Search for the cell housing the specified text and yield its [x, y] center coordinate. 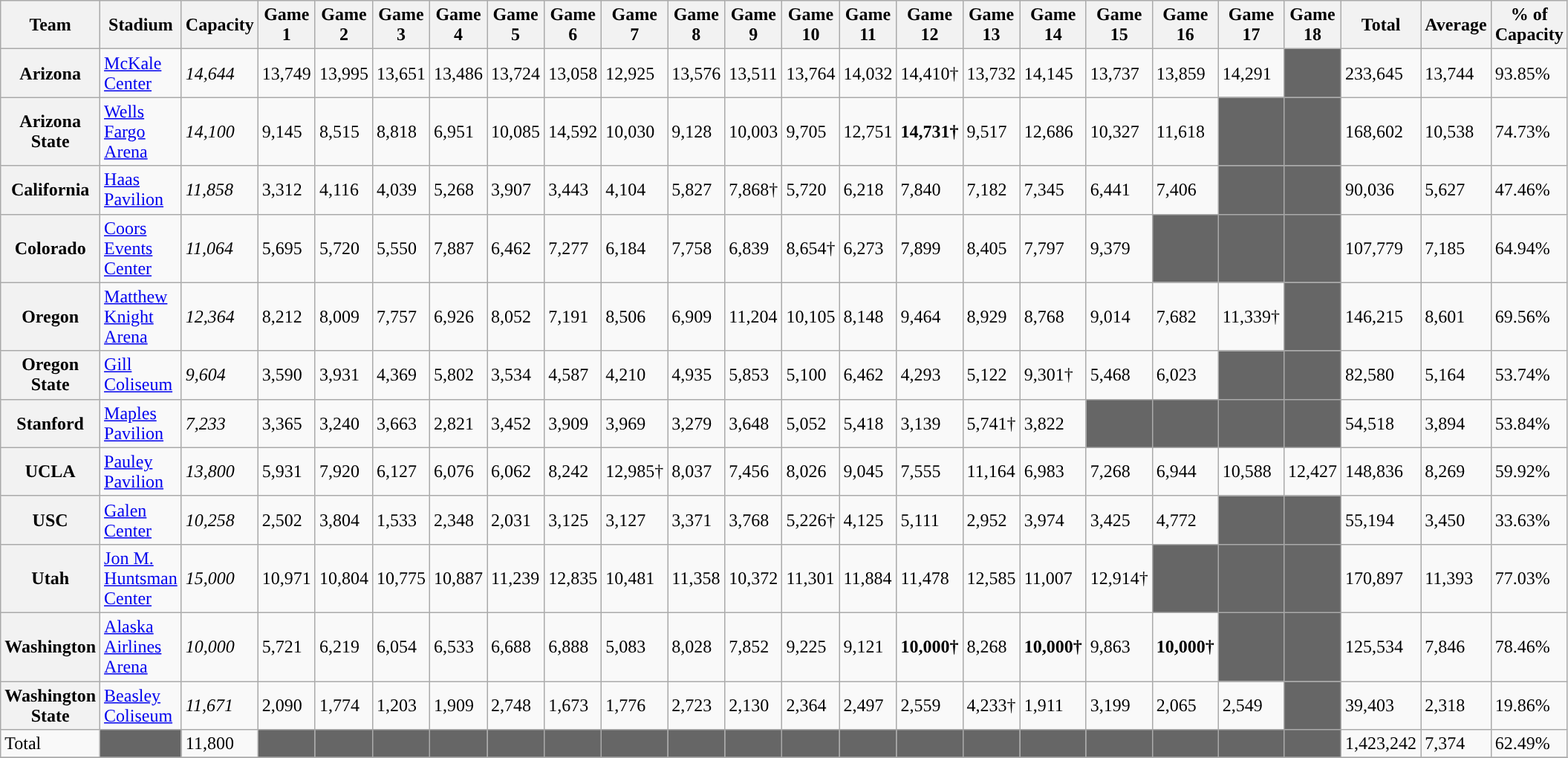
7,555 [930, 471]
13,651 [401, 73]
8,405 [991, 248]
Pauley Pavilion [141, 471]
2,318 [1456, 704]
39,403 [1382, 704]
1,673 [573, 704]
10,000 [220, 647]
6,944 [1185, 471]
13,749 [287, 73]
3,199 [1119, 704]
10,085 [515, 132]
Utah [51, 578]
1,774 [343, 704]
3,974 [1053, 520]
Washington State [51, 704]
8,009 [343, 317]
170,897 [1382, 578]
148,836 [1382, 471]
11,007 [1053, 578]
7,191 [573, 317]
19.86% [1529, 704]
5,550 [401, 248]
7,846 [1456, 647]
13,486 [459, 73]
McKale Center [141, 73]
69.56% [1529, 317]
11,204 [753, 317]
6,951 [459, 132]
11,339† [1251, 317]
2,348 [459, 520]
5,122 [991, 375]
4,125 [868, 520]
Stanford [51, 424]
5,468 [1119, 375]
82,580 [1382, 375]
12,751 [868, 132]
13,576 [697, 73]
6,076 [459, 471]
1,533 [401, 520]
9,301† [1053, 375]
6,218 [868, 190]
5,418 [868, 424]
5,802 [459, 375]
5,111 [930, 520]
7,899 [930, 248]
Game 13 [991, 25]
12,585 [991, 578]
54,518 [1382, 424]
2,364 [811, 704]
USC [51, 520]
64.94% [1529, 248]
3,969 [634, 424]
Coors Events Center [141, 248]
Game 18 [1312, 25]
7,233 [220, 424]
7,887 [459, 248]
9,705 [811, 132]
74.73% [1529, 132]
Stadium [141, 25]
3,125 [573, 520]
77.03% [1529, 578]
10,887 [459, 578]
13,764 [811, 73]
Haas Pavilion [141, 190]
3,312 [287, 190]
7,277 [573, 248]
11,358 [697, 578]
5,164 [1456, 375]
7,797 [1053, 248]
12,835 [573, 578]
2,497 [868, 704]
8,026 [811, 471]
8,212 [287, 317]
8,052 [515, 317]
Matthew Knight Arena [141, 317]
7,456 [753, 471]
Game 4 [459, 25]
7,185 [1456, 248]
11,671 [220, 704]
10,481 [634, 578]
Team [51, 25]
3,663 [401, 424]
14,731† [930, 132]
3,894 [1456, 424]
11,239 [515, 578]
10,804 [343, 578]
11,478 [930, 578]
3,371 [697, 520]
13,995 [343, 73]
90,036 [1382, 190]
4,039 [401, 190]
11,393 [1456, 578]
7,758 [697, 248]
Game 10 [811, 25]
14,291 [1251, 73]
Washington [51, 647]
8,269 [1456, 471]
14,644 [220, 73]
3,139 [930, 424]
6,273 [868, 248]
1,911 [1053, 704]
10,538 [1456, 132]
9,464 [930, 317]
8,242 [573, 471]
55,194 [1382, 520]
12,686 [1053, 132]
Galen Center [141, 520]
8,768 [1053, 317]
2,130 [753, 704]
9,121 [868, 647]
6,054 [401, 647]
11,858 [220, 190]
33.63% [1529, 520]
6,839 [753, 248]
8,515 [343, 132]
5,741† [991, 424]
4,116 [343, 190]
4,293 [930, 375]
9,145 [287, 132]
10,775 [401, 578]
Alaska Airlines Arena [141, 647]
7,182 [991, 190]
13,732 [991, 73]
5,853 [753, 375]
Jon M. Huntsman Center [141, 578]
3,590 [287, 375]
3,127 [634, 520]
9,517 [991, 132]
3,365 [287, 424]
146,215 [1382, 317]
14,592 [573, 132]
2,065 [1185, 704]
11,164 [991, 471]
13,800 [220, 471]
14,410† [930, 73]
Beasley Coliseum [141, 704]
8,506 [634, 317]
11,884 [868, 578]
5,721 [287, 647]
6,533 [459, 647]
Game 3 [401, 25]
13,511 [753, 73]
5,627 [1456, 190]
Game 5 [515, 25]
62.49% [1529, 744]
233,645 [1382, 73]
4,772 [1185, 520]
6,926 [459, 317]
10,588 [1251, 471]
12,914† [1119, 578]
8,028 [697, 647]
Wells Fargo Arena [141, 132]
UCLA [51, 471]
4,104 [634, 190]
3,450 [1456, 520]
78.46% [1529, 647]
6,219 [343, 647]
3,648 [753, 424]
6,184 [634, 248]
7,920 [343, 471]
4,233† [991, 704]
Colorado [51, 248]
168,602 [1382, 132]
Game 1 [287, 25]
Game 15 [1119, 25]
3,279 [697, 424]
14,145 [1053, 73]
6,127 [401, 471]
3,534 [515, 375]
8,148 [868, 317]
9,863 [1119, 647]
2,549 [1251, 704]
Game 7 [634, 25]
Game 6 [573, 25]
4,369 [401, 375]
8,818 [401, 132]
3,240 [343, 424]
59.92% [1529, 471]
9,604 [220, 375]
3,443 [573, 190]
125,534 [1382, 647]
1,423,242 [1382, 744]
Capacity [220, 25]
Game 16 [1185, 25]
11,301 [811, 578]
3,804 [343, 520]
Game 9 [753, 25]
7,406 [1185, 190]
5,931 [287, 471]
6,441 [1119, 190]
11,800 [220, 744]
Game 2 [343, 25]
10,258 [220, 520]
7,840 [930, 190]
Arizona [51, 73]
12,925 [634, 73]
2,031 [515, 520]
Game 8 [697, 25]
Gill Coliseum [141, 375]
5,268 [459, 190]
5,695 [287, 248]
13,859 [1185, 73]
9,379 [1119, 248]
2,090 [287, 704]
53.84% [1529, 424]
13,724 [515, 73]
11,064 [220, 248]
Game 11 [868, 25]
7,852 [753, 647]
2,723 [697, 704]
3,931 [343, 375]
5,226† [811, 520]
3,452 [515, 424]
California [51, 190]
8,929 [991, 317]
8,037 [697, 471]
10,030 [634, 132]
6,062 [515, 471]
8,268 [991, 647]
7,345 [1053, 190]
5,083 [634, 647]
6,909 [697, 317]
3,822 [1053, 424]
Arizona State [51, 132]
10,327 [1119, 132]
8,601 [1456, 317]
8,654† [811, 248]
7,868† [753, 190]
6,688 [515, 647]
Average [1456, 25]
11,618 [1185, 132]
14,032 [868, 73]
9,045 [868, 471]
5,052 [811, 424]
9,014 [1119, 317]
2,559 [930, 704]
2,502 [287, 520]
2,952 [991, 520]
2,748 [515, 704]
7,374 [1456, 744]
3,768 [753, 520]
47.46% [1529, 190]
10,105 [811, 317]
3,907 [515, 190]
13,737 [1119, 73]
9,128 [697, 132]
6,888 [573, 647]
10,003 [753, 132]
6,023 [1185, 375]
Oregon [51, 317]
10,372 [753, 578]
10,971 [287, 578]
5,827 [697, 190]
14,100 [220, 132]
7,757 [401, 317]
1,776 [634, 704]
53.74% [1529, 375]
% of Capacity [1529, 25]
107,779 [1382, 248]
5,100 [811, 375]
4,935 [697, 375]
12,427 [1312, 471]
6,983 [1053, 471]
Game 12 [930, 25]
2,821 [459, 424]
1,203 [401, 704]
93.85% [1529, 73]
7,268 [1119, 471]
15,000 [220, 578]
4,587 [573, 375]
1,909 [459, 704]
13,744 [1456, 73]
3,909 [573, 424]
12,364 [220, 317]
4,210 [634, 375]
Maples Pavilion [141, 424]
9,225 [811, 647]
3,425 [1119, 520]
13,058 [573, 73]
Game 14 [1053, 25]
Game 17 [1251, 25]
7,682 [1185, 317]
12,985† [634, 471]
Oregon State [51, 375]
